Identify which cell holds the provided text, then report its (x, y) central coordinate. 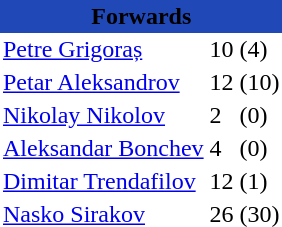
Petre Grigoraș (104, 50)
Nikolay Nikolov (104, 116)
Dimitar Trendafilov (104, 182)
10 (222, 50)
Aleksandar Bonchev (104, 148)
Petar Aleksandrov (104, 82)
4 (222, 148)
2 (222, 116)
